Return the (X, Y) coordinate for the center point of the cell that contains the specified text.  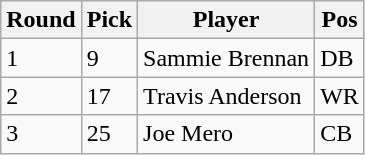
9 (109, 58)
Pick (109, 20)
3 (41, 134)
Sammie Brennan (226, 58)
Round (41, 20)
Pos (340, 20)
25 (109, 134)
2 (41, 96)
Travis Anderson (226, 96)
1 (41, 58)
17 (109, 96)
Joe Mero (226, 134)
Player (226, 20)
WR (340, 96)
DB (340, 58)
CB (340, 134)
